From the cell containing the given text, extract its center point as (X, Y) coordinate. 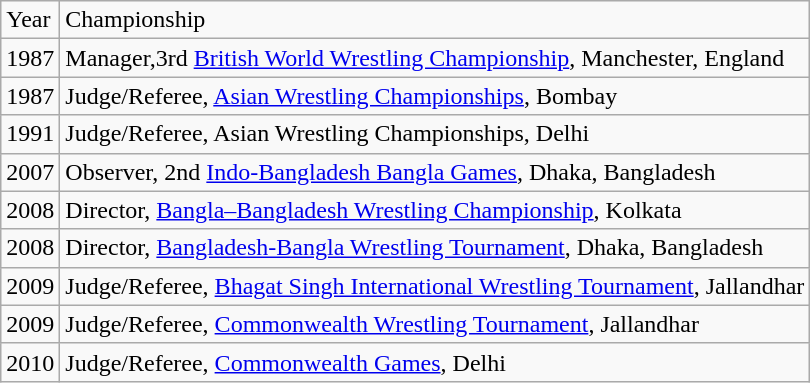
2007 (30, 172)
Judge/Referee, Asian Wrestling Championships, Bombay (435, 96)
Director, Bangla–Bangladesh Wrestling Championship, Kolkata (435, 210)
Manager,3rd British World Wrestling Championship, Manchester, England (435, 58)
2010 (30, 362)
Observer, 2nd Indo-Bangladesh Bangla Games, Dhaka, Bangladesh (435, 172)
Judge/Referee, Bhagat Singh International Wrestling Tournament, Jallandhar (435, 286)
1991 (30, 134)
Judge/Referee, Commonwealth Games, Delhi (435, 362)
Judge/Referee, Commonwealth Wrestling Tournament, Jallandhar (435, 324)
Year (30, 20)
Judge/Referee, Asian Wrestling Championships, Delhi (435, 134)
Championship (435, 20)
Director, Bangladesh-Bangla Wrestling Tournament, Dhaka, Bangladesh (435, 248)
